Detect which cell encompasses the target text, then output its [X, Y] center coordinate. 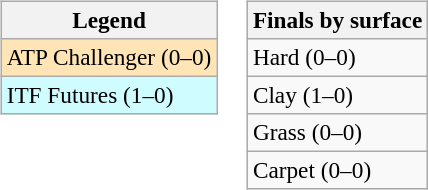
Finals by surface [337, 20]
ATP Challenger (0–0) [108, 57]
Hard (0–0) [337, 57]
Grass (0–0) [337, 133]
ITF Futures (1–0) [108, 95]
Clay (1–0) [337, 95]
Legend [108, 20]
Carpet (0–0) [337, 171]
